Search for the cell housing the specified text and yield its (X, Y) center coordinate. 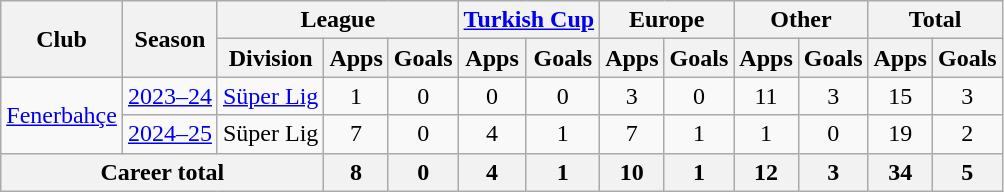
Turkish Cup (529, 20)
34 (900, 172)
League (338, 20)
5 (967, 172)
Total (935, 20)
Division (270, 58)
2023–24 (170, 96)
10 (632, 172)
12 (766, 172)
11 (766, 96)
2024–25 (170, 134)
Other (801, 20)
Club (62, 39)
8 (356, 172)
19 (900, 134)
Europe (667, 20)
Fenerbahçe (62, 115)
15 (900, 96)
Career total (162, 172)
Season (170, 39)
2 (967, 134)
